Determine the [X, Y] coordinate at the center of the cell enclosing the given text.  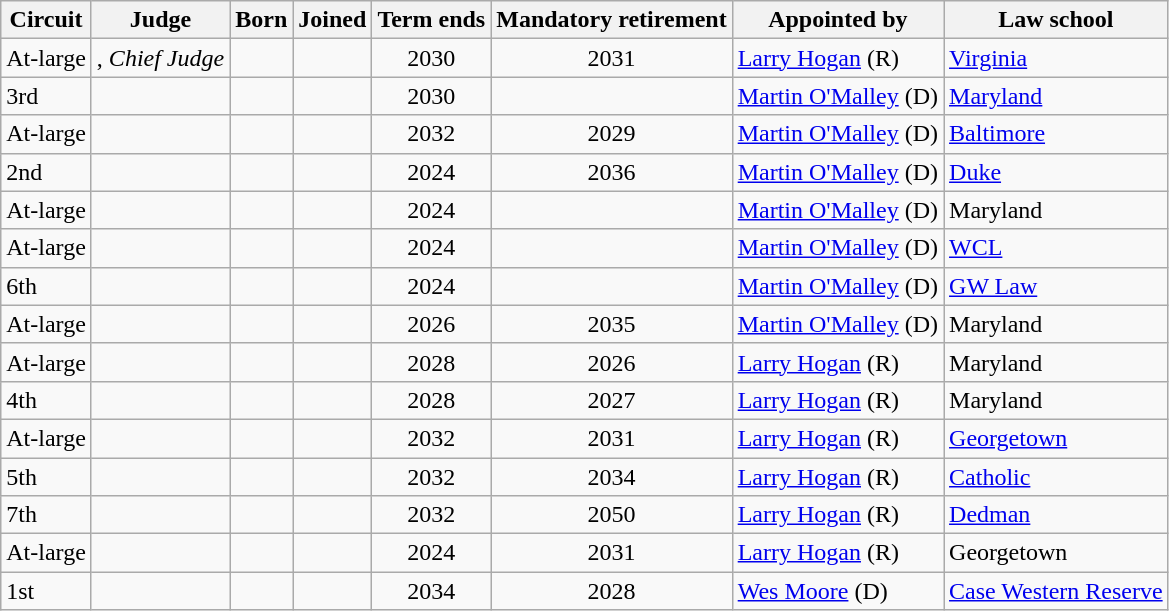
2036 [612, 172]
Circuit [46, 20]
Case Western Reserve [1056, 591]
2nd [46, 172]
4th [46, 400]
Dedman [1056, 515]
WCL [1056, 248]
Wes Moore (D) [838, 591]
Appointed by [838, 20]
Judge [160, 20]
Catholic [1056, 477]
2035 [612, 324]
Duke [1056, 172]
6th [46, 286]
3rd [46, 96]
Baltimore [1056, 134]
Law school [1056, 20]
7th [46, 515]
5th [46, 477]
GW Law [1056, 286]
Term ends [432, 20]
Joined [332, 20]
Mandatory retirement [612, 20]
1st [46, 591]
2029 [612, 134]
Born [262, 20]
, Chief Judge [160, 58]
2027 [612, 400]
Virginia [1056, 58]
2050 [612, 515]
